Locate the cell with the specified text and output its [X, Y] center coordinate. 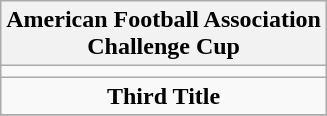
Third Title [164, 96]
American Football Association Challenge Cup [164, 34]
